Return (x, y) of the center of cell containing provided text 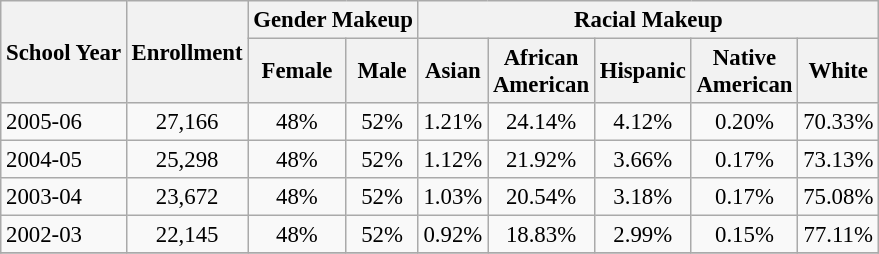
2002-03 (64, 235)
3.66% (642, 160)
Native American (744, 72)
2005-06 (64, 122)
4.12% (642, 122)
24.14% (542, 122)
27,166 (187, 122)
Female (297, 72)
73.13% (838, 160)
2.99% (642, 235)
School Year (64, 52)
Asian (452, 72)
1.12% (452, 160)
2004-05 (64, 160)
1.21% (452, 122)
18.83% (542, 235)
3.18% (642, 197)
African American (542, 72)
Racial Makeup (648, 20)
23,672 (187, 197)
Hispanic (642, 72)
21.92% (542, 160)
1.03% (452, 197)
0.92% (452, 235)
Male (382, 72)
25,298 (187, 160)
0.20% (744, 122)
20.54% (542, 197)
2003-04 (64, 197)
22,145 (187, 235)
Gender Makeup (333, 20)
75.08% (838, 197)
0.15% (744, 235)
77.11% (838, 235)
70.33% (838, 122)
Enrollment (187, 52)
White (838, 72)
